Return [X, Y] of the center of cell containing provided text 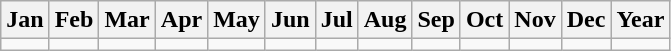
May [237, 20]
Jan [25, 20]
Jun [290, 20]
Oct [484, 20]
Dec [586, 20]
Year [640, 20]
Sep [436, 20]
Jul [336, 20]
Nov [535, 20]
Apr [181, 20]
Aug [385, 20]
Mar [127, 20]
Feb [74, 20]
